Find where the given text appears and provide that cell's center as [x, y] coordinate. 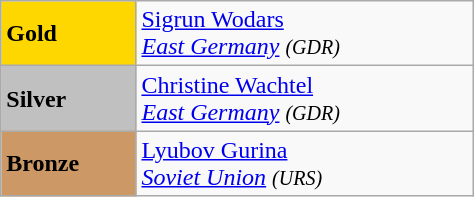
Lyubov GurinaSoviet Union (URS) [304, 164]
Bronze [68, 164]
Christine WachtelEast Germany (GDR) [304, 98]
Sigrun WodarsEast Germany (GDR) [304, 34]
Gold [68, 34]
Silver [68, 98]
